Extract the [X, Y] coordinate from the center of the cell holding the provided text.  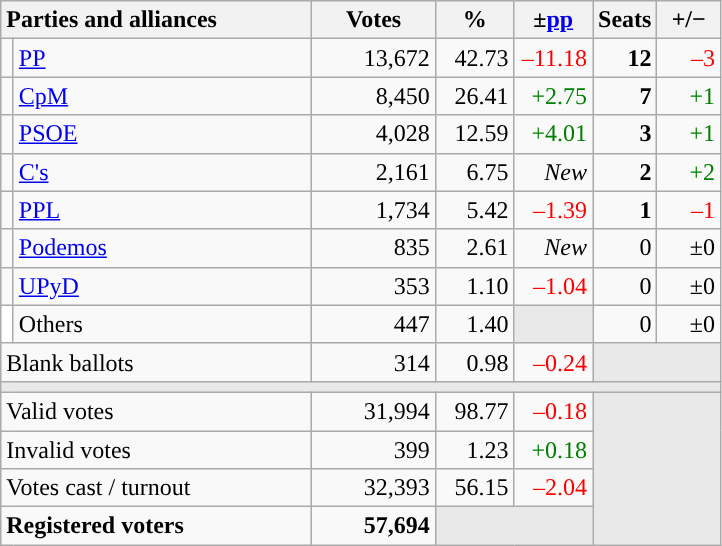
CpM [162, 96]
–1.39 [554, 210]
–0.24 [554, 362]
1.23 [474, 449]
6.75 [474, 172]
Votes cast / turnout [156, 488]
13,672 [374, 58]
Invalid votes [156, 449]
12 [624, 58]
1.10 [474, 286]
353 [374, 286]
1 [624, 210]
–1.04 [554, 286]
31,994 [374, 411]
Valid votes [156, 411]
8,450 [374, 96]
–11.18 [554, 58]
+2.75 [554, 96]
Blank ballots [156, 362]
12.59 [474, 134]
+4.01 [554, 134]
+2 [689, 172]
C's [162, 172]
+0.18 [554, 449]
42.73 [474, 58]
Registered voters [156, 526]
–2.04 [554, 488]
835 [374, 248]
5.42 [474, 210]
Parties and alliances [156, 20]
PPL [162, 210]
2,161 [374, 172]
PSOE [162, 134]
1,734 [374, 210]
Votes [374, 20]
399 [374, 449]
26.41 [474, 96]
2.61 [474, 248]
7 [624, 96]
32,393 [374, 488]
% [474, 20]
4,028 [374, 134]
3 [624, 134]
–1 [689, 210]
UPyD [162, 286]
Seats [624, 20]
Others [162, 324]
1.40 [474, 324]
Podemos [162, 248]
314 [374, 362]
0.98 [474, 362]
98.77 [474, 411]
+/− [689, 20]
–0.18 [554, 411]
56.15 [474, 488]
447 [374, 324]
–3 [689, 58]
±pp [554, 20]
PP [162, 58]
57,694 [374, 526]
2 [624, 172]
